For the text-containing cell, return its midpoint in [x, y] coordinate format. 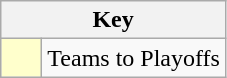
Key [114, 20]
Teams to Playoffs [134, 58]
